Find where the given text appears and provide that cell's center as (x, y) coordinate. 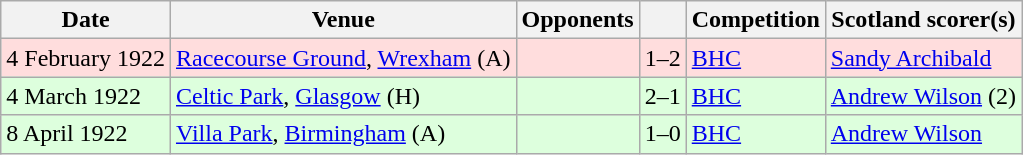
Andrew Wilson (2) (923, 96)
Celtic Park, Glasgow (H) (343, 96)
Villa Park, Birmingham (A) (343, 134)
8 April 1922 (86, 134)
1–0 (662, 134)
1–2 (662, 58)
Opponents (578, 20)
Competition (756, 20)
Date (86, 20)
4 March 1922 (86, 96)
Venue (343, 20)
Sandy Archibald (923, 58)
Scotland scorer(s) (923, 20)
2–1 (662, 96)
Andrew Wilson (923, 134)
4 February 1922 (86, 58)
Racecourse Ground, Wrexham (A) (343, 58)
